From the cell containing the given text, extract its center point as [x, y] coordinate. 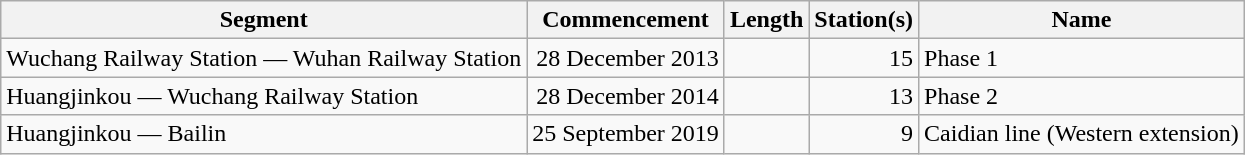
Station(s) [864, 20]
Phase 2 [1082, 96]
Huangjinkou — Bailin [264, 134]
Wuchang Railway Station — Wuhan Railway Station [264, 58]
9 [864, 134]
Commencement [626, 20]
Segment [264, 20]
25 September 2019 [626, 134]
Caidian line (Western extension) [1082, 134]
13 [864, 96]
28 December 2014 [626, 96]
Length [766, 20]
Phase 1 [1082, 58]
Name [1082, 20]
15 [864, 58]
28 December 2013 [626, 58]
Huangjinkou — Wuchang Railway Station [264, 96]
